Locate the cell with the specified text and output its [x, y] center coordinate. 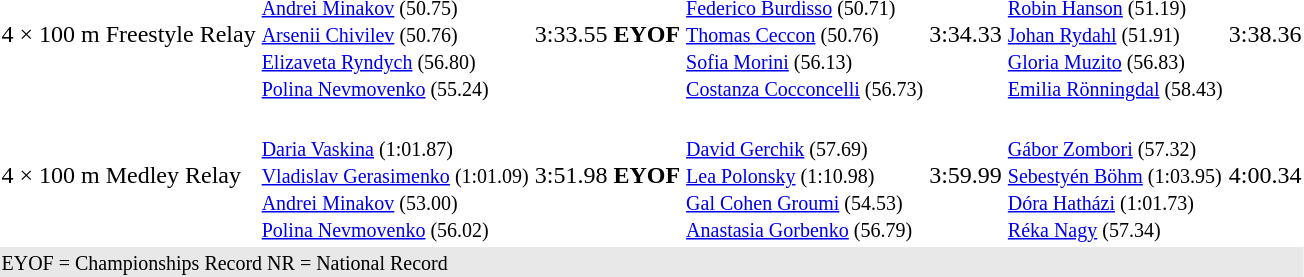
Gábor Zombori (57.32)Sebestyén Böhm (1:03.95)Dóra Hatházi (1:01.73)Réka Nagy (57.34) [1115, 175]
4 × 100 m Medley Relay [128, 175]
3:59.99 [966, 175]
3:51.98 EYOF [607, 175]
4:00.34 [1265, 175]
Daria Vaskina (1:01.87)Vladislav Gerasimenko (1:01.09)Andrei Minakov (53.00)Polina Nevmovenko (56.02) [395, 175]
David Gerchik (57.69)Lea Polonsky (1:10.98)Gal Cohen Groumi (54.53)Anastasia Gorbenko (56.79) [805, 175]
EYOF = Championships Record NR = National Record [652, 262]
